Return [x, y] of the center of cell containing provided text 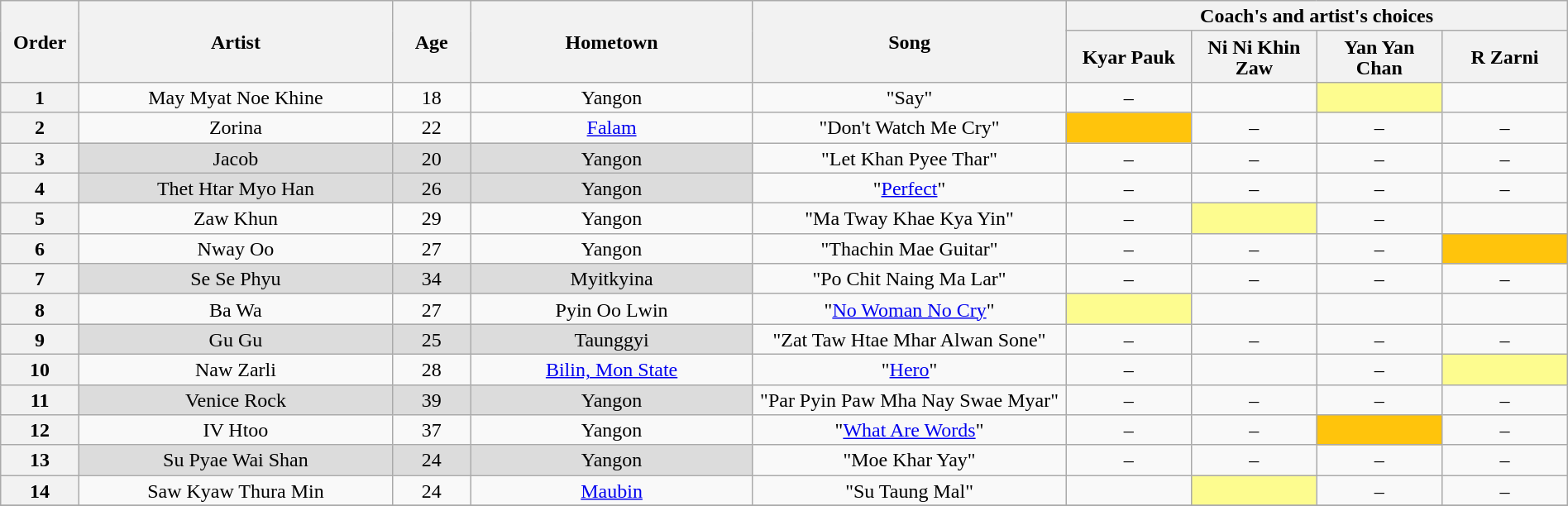
11 [40, 400]
18 [432, 98]
"Hero" [910, 369]
"Ma Tway Khae Kya Yin" [910, 218]
Ni Ni Khin Zaw [1255, 56]
Coach's and artist's choices [1317, 17]
1 [40, 98]
8 [40, 309]
Se Se Phyu [235, 279]
12 [40, 430]
"Su Taung Mal" [910, 491]
Venice Rock [235, 400]
Naw Zarli [235, 369]
"Don't Watch Me Cry" [910, 127]
"Say" [910, 98]
Su Pyae Wai Shan [235, 460]
Jacob [235, 157]
"Perfect" [910, 189]
Song [910, 41]
Artist [235, 41]
"What Are Words" [910, 430]
Order [40, 41]
14 [40, 491]
"Zat Taw Htae Mhar Alwan Sone" [910, 339]
Yan Yan Chan [1379, 56]
34 [432, 279]
Nway Oo [235, 248]
May Myat Noe Khine [235, 98]
"Par Pyin Paw Mha Nay Swae Myar" [910, 400]
Thet Htar Myo Han [235, 189]
Saw Kyaw Thura Min [235, 491]
"Po Chit Naing Ma Lar" [910, 279]
25 [432, 339]
Hometown [612, 41]
Age [432, 41]
4 [40, 189]
Myitkyina [612, 279]
22 [432, 127]
Maubin [612, 491]
Falam [612, 127]
R Zarni [1505, 56]
Pyin Oo Lwin [612, 309]
13 [40, 460]
Bilin, Mon State [612, 369]
2 [40, 127]
7 [40, 279]
"Moe Khar Yay" [910, 460]
37 [432, 430]
9 [40, 339]
IV Htoo [235, 430]
10 [40, 369]
"No Woman No Cry" [910, 309]
Zorina [235, 127]
Zaw Khun [235, 218]
28 [432, 369]
Kyar Pauk [1129, 56]
26 [432, 189]
"Thachin Mae Guitar" [910, 248]
Ba Wa [235, 309]
Gu Gu [235, 339]
3 [40, 157]
39 [432, 400]
5 [40, 218]
20 [432, 157]
"Let Khan Pyee Thar" [910, 157]
29 [432, 218]
6 [40, 248]
Taunggyi [612, 339]
